Output the (X, Y) coordinate of the center of the cell containing the given text.  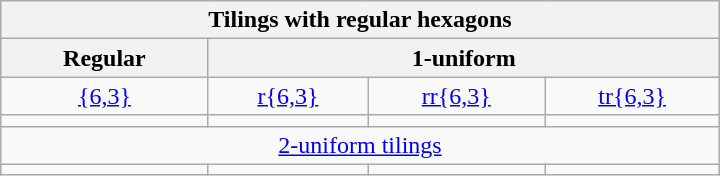
2-uniform tilings (360, 145)
Regular (104, 58)
r{6,3} (288, 96)
rr{6,3} (456, 96)
Tilings with regular hexagons (360, 20)
1-uniform (464, 58)
{6,3} (104, 96)
tr{6,3} (632, 96)
